Identify which cell holds the provided text, then report its (X, Y) central coordinate. 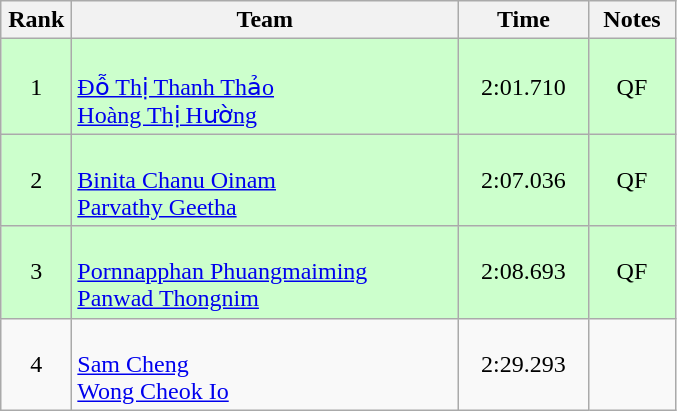
Team (265, 20)
Sam ChengWong Cheok Io (265, 364)
Notes (632, 20)
2 (36, 180)
4 (36, 364)
2:07.036 (524, 180)
Rank (36, 20)
1 (36, 86)
2:29.293 (524, 364)
Binita Chanu OinamParvathy Geetha (265, 180)
Pornnapphan PhuangmaimingPanwad Thongnim (265, 272)
3 (36, 272)
Đỗ Thị Thanh ThảoHoàng Thị Hường (265, 86)
2:01.710 (524, 86)
Time (524, 20)
2:08.693 (524, 272)
